Provide the [X, Y] coordinate of the cell's center where the given text is located.  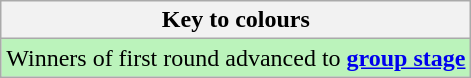
Winners of first round advanced to group stage [236, 58]
Key to colours [236, 20]
